Detect which cell encompasses the target text, then output its [x, y] center coordinate. 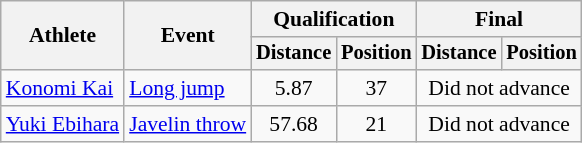
5.87 [294, 88]
Athlete [62, 36]
Event [188, 36]
Javelin throw [188, 124]
Yuki Ebihara [62, 124]
21 [376, 124]
Final [498, 19]
Qualification [334, 19]
37 [376, 88]
Long jump [188, 88]
Konomi Kai [62, 88]
57.68 [294, 124]
